Pinpoint the cell where the given text exists, returning its [x, y] midpoint coordinate. 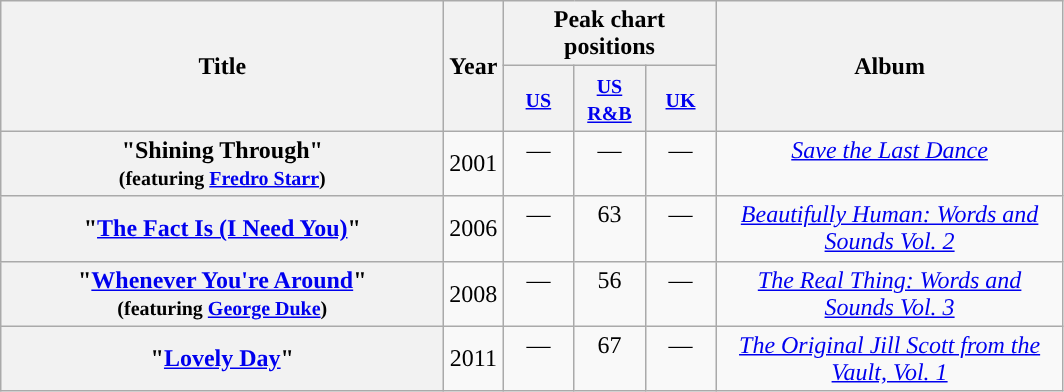
"Lovely Day" [222, 358]
US [538, 98]
Save the Last Dance [890, 164]
"The Fact Is (I Need You)" [222, 228]
2008 [474, 294]
"Whenever You're Around" (featuring George Duke) [222, 294]
Album [890, 66]
US R&B [610, 98]
Beautifully Human: Words and Sounds Vol. 2 [890, 228]
2006 [474, 228]
Peak chart positions [610, 34]
Title [222, 66]
2001 [474, 164]
The Real Thing: Words and Sounds Vol. 3 [890, 294]
UK [680, 98]
"Shining Through" (featuring Fredro Starr) [222, 164]
The Original Jill Scott from the Vault, Vol. 1 [890, 358]
63 [610, 228]
56 [610, 294]
2011 [474, 358]
67 [610, 358]
Year [474, 66]
